For the text-containing cell, return its midpoint in [X, Y] coordinate format. 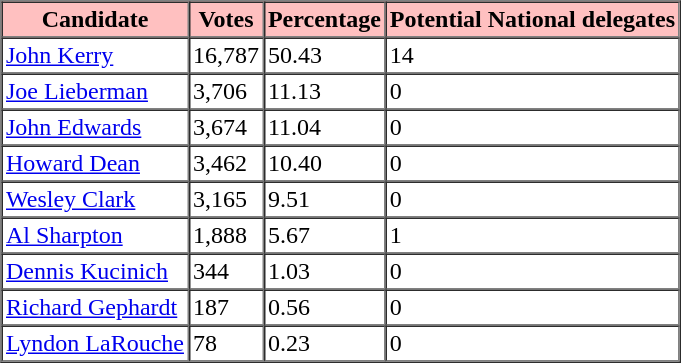
187 [226, 308]
1.03 [324, 272]
Candidate [96, 20]
Votes [226, 20]
Dennis Kucinich [96, 272]
3,674 [226, 128]
14 [532, 56]
Richard Gephardt [96, 308]
50.43 [324, 56]
Howard Dean [96, 164]
John Kerry [96, 56]
John Edwards [96, 128]
10.40 [324, 164]
Potential National delegates [532, 20]
1,888 [226, 236]
0.23 [324, 344]
1 [532, 236]
9.51 [324, 200]
3,706 [226, 92]
0.56 [324, 308]
Joe Lieberman [96, 92]
344 [226, 272]
Wesley Clark [96, 200]
3,462 [226, 164]
11.13 [324, 92]
78 [226, 344]
5.67 [324, 236]
11.04 [324, 128]
Lyndon LaRouche [96, 344]
16,787 [226, 56]
3,165 [226, 200]
Al Sharpton [96, 236]
Percentage [324, 20]
